Extract the [X, Y] coordinate from the center of the cell holding the provided text.  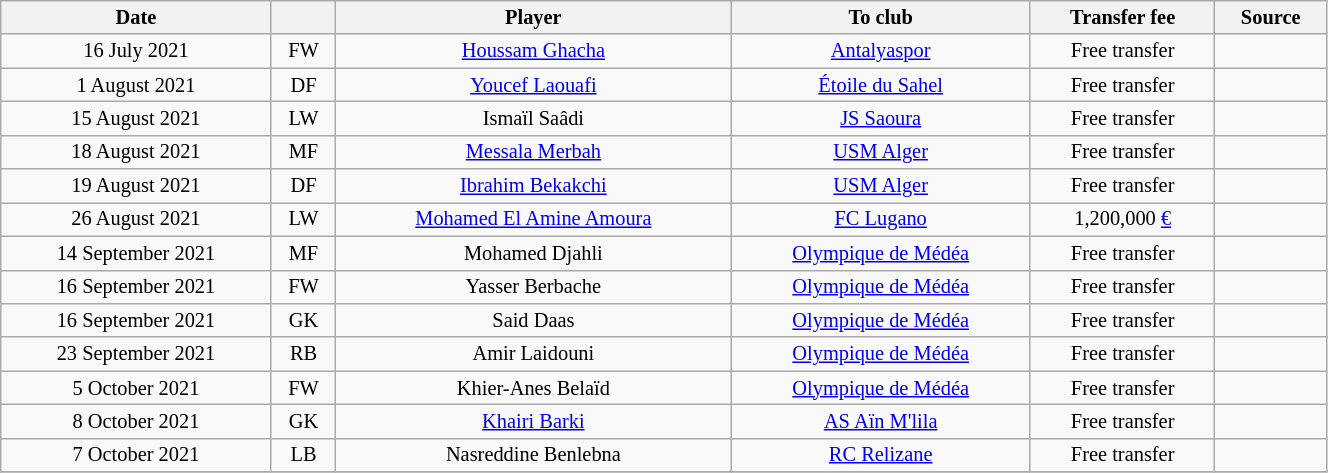
FC Lugano [880, 219]
16 July 2021 [136, 51]
Yasser Berbache [534, 287]
Messala Merbah [534, 152]
Said Daas [534, 320]
15 August 2021 [136, 118]
Mohamed El Amine Amoura [534, 219]
RB [304, 354]
RC Relizane [880, 455]
14 September 2021 [136, 253]
Youcef Laouafi [534, 85]
5 October 2021 [136, 388]
Houssam Ghacha [534, 51]
1,200,000 € [1122, 219]
Source [1271, 17]
7 October 2021 [136, 455]
26 August 2021 [136, 219]
Transfer fee [1122, 17]
Date [136, 17]
19 August 2021 [136, 186]
Mohamed Djahli [534, 253]
Antalyaspor [880, 51]
To club [880, 17]
Khairi Barki [534, 421]
1 August 2021 [136, 85]
Étoile du Sahel [880, 85]
18 August 2021 [136, 152]
Ismaïl Saâdi [534, 118]
Player [534, 17]
23 September 2021 [136, 354]
Nasreddine Benlebna [534, 455]
Khier-Anes Belaïd [534, 388]
AS Aïn M'lila [880, 421]
8 October 2021 [136, 421]
Ibrahim Bekakchi [534, 186]
JS Saoura [880, 118]
Amir Laidouni [534, 354]
LB [304, 455]
